From the cell containing the given text, extract its center point as (X, Y) coordinate. 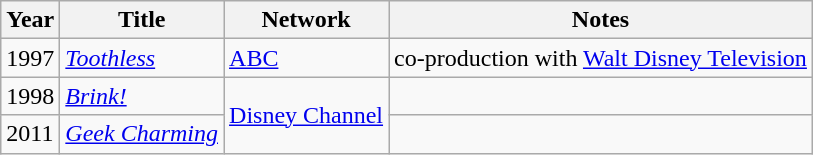
Year (30, 20)
Notes (601, 20)
1998 (30, 96)
Toothless (142, 58)
ABC (306, 58)
Disney Channel (306, 115)
Network (306, 20)
Brink! (142, 96)
Geek Charming (142, 134)
1997 (30, 58)
2011 (30, 134)
Title (142, 20)
co-production with Walt Disney Television (601, 58)
